Scan for the cell matching the given text and deliver its [x, y] coordinate at center. 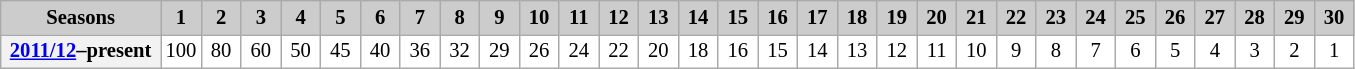
25 [1135, 17]
Seasons [81, 17]
40 [380, 51]
2011/12–present [81, 51]
27 [1215, 17]
50 [301, 51]
28 [1255, 17]
17 [817, 17]
100 [180, 51]
23 [1056, 17]
36 [420, 51]
30 [1334, 17]
21 [976, 17]
19 [897, 17]
45 [340, 51]
60 [261, 51]
80 [221, 51]
32 [460, 51]
